Scan for the cell matching the given text and deliver its (X, Y) coordinate at center. 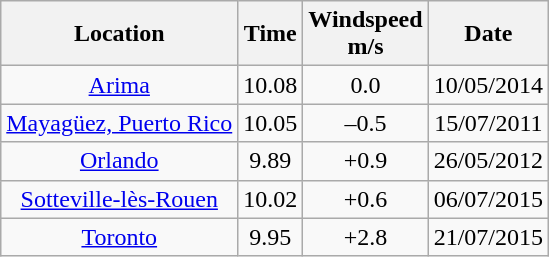
26/05/2012 (488, 161)
+0.6 (366, 199)
Arima (120, 85)
+0.9 (366, 161)
0.0 (366, 85)
10.08 (270, 85)
Orlando (120, 161)
15/07/2011 (488, 123)
10.02 (270, 199)
9.89 (270, 161)
10/05/2014 (488, 85)
+2.8 (366, 237)
Windspeedm/s (366, 34)
Location (120, 34)
Time (270, 34)
21/07/2015 (488, 237)
–0.5 (366, 123)
Toronto (120, 237)
Sotteville-lès-Rouen (120, 199)
06/07/2015 (488, 199)
10.05 (270, 123)
Date (488, 34)
Mayagüez, Puerto Rico (120, 123)
9.95 (270, 237)
